Find where the given text appears and provide that cell's center as (X, Y) coordinate. 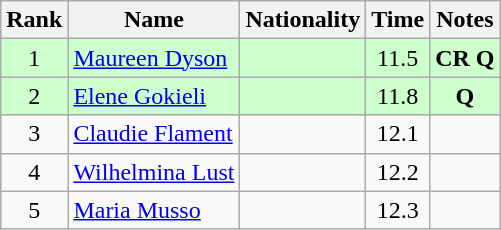
Maria Musso (154, 210)
CR Q (465, 58)
5 (34, 210)
12.2 (398, 172)
Q (465, 96)
Time (398, 20)
11.5 (398, 58)
4 (34, 172)
Maureen Dyson (154, 58)
Notes (465, 20)
Nationality (303, 20)
Wilhelmina Lust (154, 172)
Rank (34, 20)
12.1 (398, 134)
11.8 (398, 96)
2 (34, 96)
Elene Gokieli (154, 96)
Name (154, 20)
3 (34, 134)
12.3 (398, 210)
Claudie Flament (154, 134)
1 (34, 58)
